Scan for the cell matching the given text and deliver its (x, y) coordinate at center. 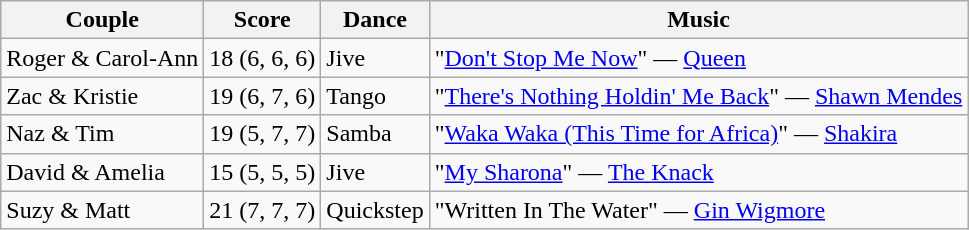
"Written In The Water" — Gin Wigmore (698, 210)
Suzy & Matt (102, 210)
21 (7, 7, 7) (262, 210)
18 (6, 6, 6) (262, 58)
Roger & Carol-Ann (102, 58)
David & Amelia (102, 172)
"Waka Waka (This Time for Africa)" — Shakira (698, 134)
"There's Nothing Holdin' Me Back" — Shawn Mendes (698, 96)
Dance (375, 20)
Score (262, 20)
"My Sharona" — The Knack (698, 172)
Couple (102, 20)
Naz & Tim (102, 134)
19 (5, 7, 7) (262, 134)
Zac & Kristie (102, 96)
Quickstep (375, 210)
"Don't Stop Me Now" — Queen (698, 58)
Tango (375, 96)
15 (5, 5, 5) (262, 172)
19 (6, 7, 6) (262, 96)
Samba (375, 134)
Music (698, 20)
